Provide the [X, Y] coordinate of the cell's center where the given text is located.  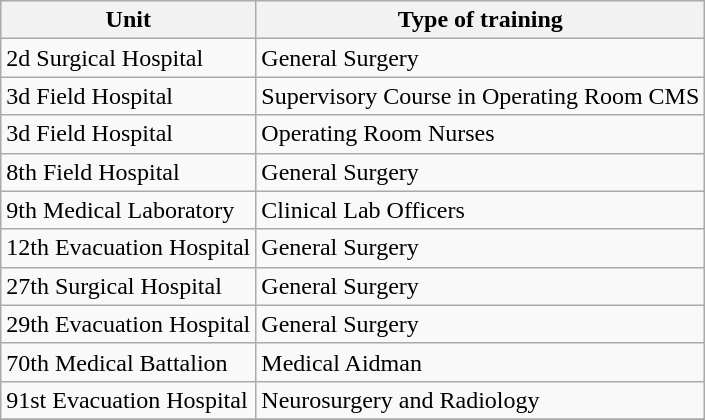
91st Evacuation Hospital [128, 400]
8th Field Hospital [128, 172]
Operating Room Nurses [480, 134]
12th Evacuation Hospital [128, 248]
Unit [128, 20]
2d Surgical Hospital [128, 58]
Medical Aidman [480, 362]
Type of training [480, 20]
Neurosurgery and Radiology [480, 400]
27th Surgical Hospital [128, 286]
29th Evacuation Hospital [128, 324]
9th Medical Laboratory [128, 210]
Clinical Lab Officers [480, 210]
Supervisory Course in Operating Room CMS [480, 96]
70th Medical Battalion [128, 362]
